Find where the given text appears and provide that cell's center as (x, y) coordinate. 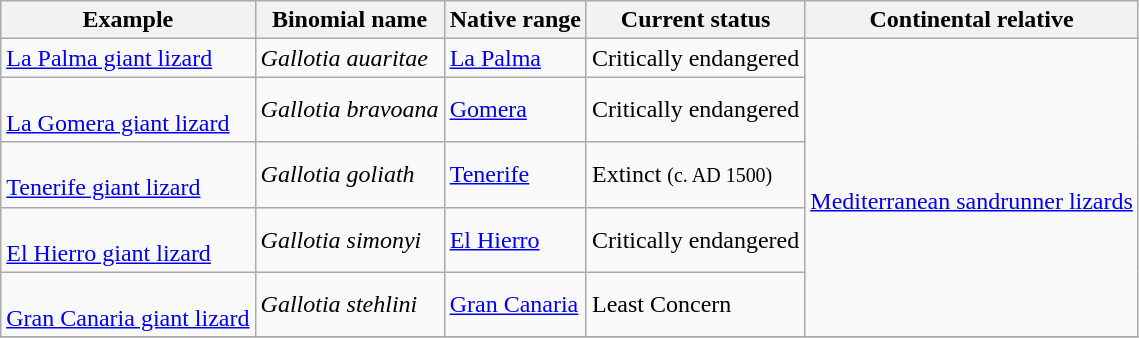
Native range (515, 20)
Extinct (c. AD 1500) (695, 174)
Current status (695, 20)
Example (128, 20)
Gomera (515, 110)
Tenerife (515, 174)
El Hierro giant lizard (128, 240)
Gran Canaria giant lizard (128, 304)
La Gomera giant lizard (128, 110)
Gallotia simonyi (350, 240)
Least Concern (695, 304)
Binomial name (350, 20)
La Palma (515, 58)
Gallotia auaritae (350, 58)
Mediterranean sandrunner lizards (972, 188)
Gallotia bravoana (350, 110)
Gallotia stehlini (350, 304)
Gran Canaria (515, 304)
Gallotia goliath (350, 174)
Tenerife giant lizard (128, 174)
La Palma giant lizard (128, 58)
Continental relative (972, 20)
El Hierro (515, 240)
